Provide the [x, y] coordinate of the cell's center where the given text is located.  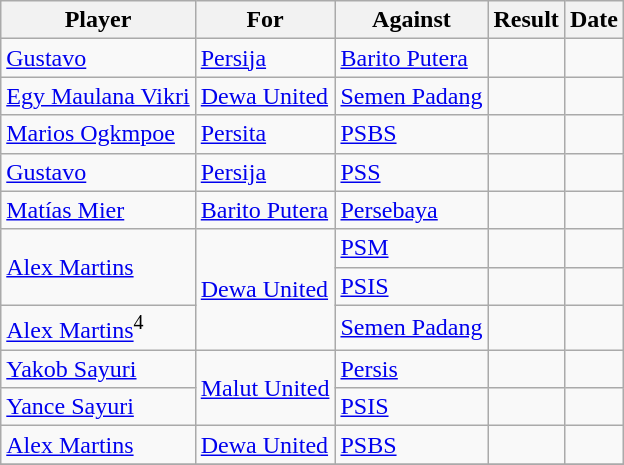
Egy Maulana Vikri [98, 96]
Date [594, 20]
Player [98, 20]
Marios Ogkmpoe [98, 134]
Persis [412, 369]
PSS [412, 172]
Yance Sayuri [98, 407]
Persita [265, 134]
Yakob Sayuri [98, 369]
Result [526, 20]
Against [412, 20]
PSM [412, 248]
Malut United [265, 388]
Matías Mier [98, 210]
For [265, 20]
Persebaya [412, 210]
Alex Martins4 [98, 328]
